Identify which cell holds the provided text, then report its (X, Y) central coordinate. 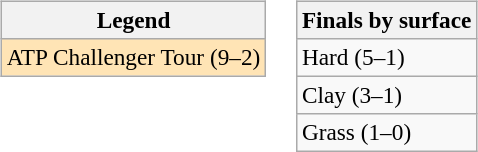
Finals by surface (387, 20)
ATP Challenger Tour (9–2) (133, 57)
Clay (3–1) (387, 95)
Grass (1–0) (387, 133)
Hard (5–1) (387, 57)
Legend (133, 20)
